Determine the (X, Y) coordinate at the center of the cell enclosing the given text.  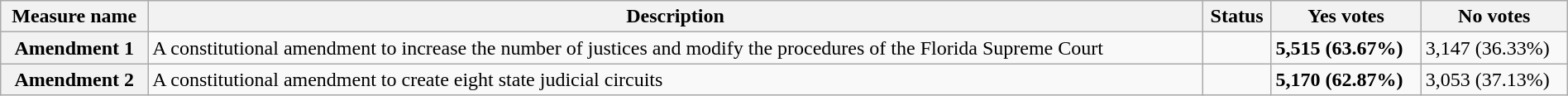
A constitutional amendment to create eight state judicial circuits (676, 79)
5,170 (62.87%) (1346, 79)
3,053 (37.13%) (1494, 79)
A constitutional amendment to increase the number of justices and modify the procedures of the Florida Supreme Court (676, 48)
Status (1237, 17)
3,147 (36.33%) (1494, 48)
Amendment 1 (74, 48)
Measure name (74, 17)
No votes (1494, 17)
5,515 (63.67%) (1346, 48)
Amendment 2 (74, 79)
Description (676, 17)
Yes votes (1346, 17)
